Pinpoint the cell where the given text exists, returning its [X, Y] midpoint coordinate. 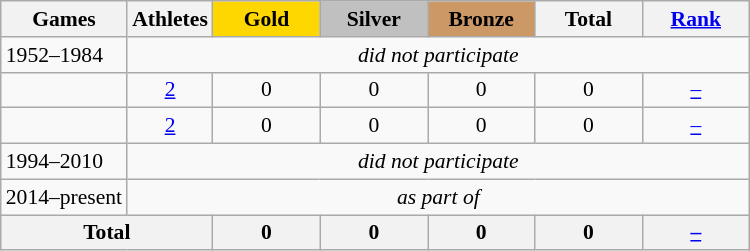
2014–present [64, 197]
Gold [266, 19]
Silver [374, 19]
Games [64, 19]
Bronze [482, 19]
Athletes [170, 19]
1994–2010 [64, 162]
Rank [696, 19]
as part of [438, 197]
1952–1984 [64, 55]
